Detect which cell encompasses the target text, then output its (x, y) center coordinate. 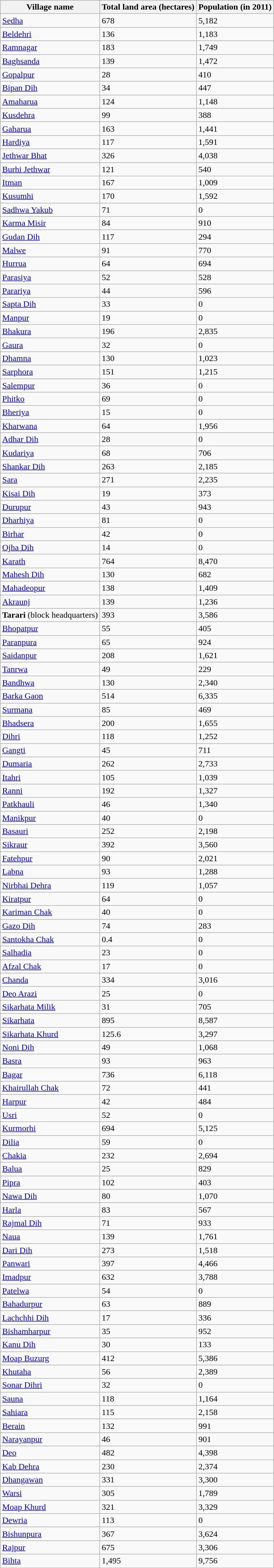
Village name (50, 7)
1,327 (235, 791)
Harpur (50, 1102)
31 (148, 1007)
Bishamharpur (50, 1331)
567 (235, 1209)
8,587 (235, 1020)
482 (148, 1453)
1,236 (235, 602)
Saidanpur (50, 656)
Sikarhata Khurd (50, 1034)
514 (148, 696)
65 (148, 642)
54 (148, 1291)
410 (235, 75)
405 (235, 629)
45 (148, 750)
Sikarhata Milik (50, 1007)
889 (235, 1304)
136 (148, 34)
632 (148, 1277)
Labna (50, 872)
4,038 (235, 155)
1,655 (235, 723)
764 (148, 561)
3,586 (235, 615)
8,470 (235, 561)
Akraunj (50, 602)
262 (148, 764)
2,694 (235, 1155)
2,733 (235, 764)
3,788 (235, 1277)
2,158 (235, 1412)
5,386 (235, 1358)
163 (148, 129)
705 (235, 1007)
Kharwana (50, 426)
Karath (50, 561)
Population (in 2011) (235, 7)
Khutaha (50, 1372)
Panwari (50, 1264)
Kusumhi (50, 196)
4,466 (235, 1264)
1,749 (235, 48)
Salhadia (50, 953)
Sikarhata (50, 1020)
Malwe (50, 250)
1,409 (235, 588)
770 (235, 250)
273 (148, 1250)
1,621 (235, 656)
Basra (50, 1061)
3,306 (235, 1547)
388 (235, 115)
Sikraur (50, 845)
Dhangawan (50, 1480)
Gaharua (50, 129)
167 (148, 183)
1,495 (148, 1561)
84 (148, 223)
3,297 (235, 1034)
3,560 (235, 845)
901 (235, 1439)
1,023 (235, 358)
Harla (50, 1209)
Naua (50, 1236)
170 (148, 196)
69 (148, 399)
Imadpur (50, 1277)
Barka Gaon (50, 696)
Bagar (50, 1075)
4,398 (235, 1453)
Kariman Chak (50, 912)
Moap Khurd (50, 1507)
596 (235, 291)
5,125 (235, 1129)
294 (235, 237)
Sarphora (50, 372)
Noni Dih (50, 1048)
Narayanpur (50, 1439)
90 (148, 858)
Gazo Dih (50, 926)
Dewria (50, 1520)
829 (235, 1169)
1,070 (235, 1196)
Mahesh Dih (50, 574)
14 (148, 547)
Baghsanda (50, 61)
Manpur (50, 318)
Nirbhai Dehra (50, 885)
23 (148, 953)
Dihri (50, 737)
Kiratpur (50, 899)
Basauri (50, 831)
Birhar (50, 534)
Bhadsera (50, 723)
2,185 (235, 466)
675 (148, 1547)
Afzal Chak (50, 966)
44 (148, 291)
540 (235, 169)
678 (148, 21)
1,518 (235, 1250)
Santokha Chak (50, 939)
83 (148, 1209)
963 (235, 1061)
484 (235, 1102)
1,057 (235, 885)
Amaharua (50, 102)
56 (148, 1372)
331 (148, 1480)
706 (235, 453)
1,761 (235, 1236)
1,472 (235, 61)
Khairullah Chak (50, 1088)
393 (148, 615)
183 (148, 48)
Dhamna (50, 358)
Sadhwa Yakub (50, 210)
1,164 (235, 1399)
Tarari (block headquarters) (50, 615)
Phitko (50, 399)
3,624 (235, 1534)
Karma Misir (50, 223)
36 (148, 385)
Rajmal Dih (50, 1223)
3,329 (235, 1507)
910 (235, 223)
80 (148, 1196)
200 (148, 723)
1,789 (235, 1493)
232 (148, 1155)
Salempur (50, 385)
33 (148, 304)
1,039 (235, 777)
34 (148, 88)
Patkhauli (50, 804)
Gopalpur (50, 75)
Kab Dehra (50, 1466)
711 (235, 750)
Bhopatpur (50, 629)
Sonar Dihri (50, 1385)
102 (148, 1182)
Sara (50, 480)
Sapta Dih (50, 304)
736 (148, 1075)
Gangti (50, 750)
Ramnagar (50, 48)
Nawa Dih (50, 1196)
397 (148, 1264)
230 (148, 1466)
105 (148, 777)
895 (148, 1020)
Ojha Dih (50, 547)
441 (235, 1088)
1,441 (235, 129)
326 (148, 155)
Chanda (50, 980)
Itman (50, 183)
Burhi Jethwar (50, 169)
1,009 (235, 183)
Dumaria (50, 764)
Lachchhi Dih (50, 1318)
283 (235, 926)
15 (148, 413)
392 (148, 845)
1,215 (235, 372)
2,374 (235, 1466)
Hardiya (50, 142)
Parariya (50, 291)
Usri (50, 1115)
1,591 (235, 142)
Bandhwa (50, 683)
Dari Dih (50, 1250)
Gudan Dih (50, 237)
0.4 (148, 939)
336 (235, 1318)
113 (148, 1520)
Bheriya (50, 413)
1,340 (235, 804)
85 (148, 710)
192 (148, 791)
Deo Arazi (50, 993)
403 (235, 1182)
124 (148, 102)
1,592 (235, 196)
991 (235, 1426)
447 (235, 88)
1,956 (235, 426)
119 (148, 885)
Tanrwa (50, 669)
Mahadeopur (50, 588)
305 (148, 1493)
Kusdehra (50, 115)
Hurrua (50, 264)
Kisai Dih (50, 493)
Bipan Dih (50, 88)
Patelwa (50, 1291)
30 (148, 1345)
91 (148, 250)
Berain (50, 1426)
Parasiya (50, 277)
Adhar Dih (50, 439)
Kanu Dih (50, 1345)
Moap Buzurg (50, 1358)
5,182 (235, 21)
121 (148, 169)
43 (148, 507)
373 (235, 493)
Sedha (50, 21)
3,300 (235, 1480)
Bihta (50, 1561)
Paranpura (50, 642)
1,148 (235, 102)
63 (148, 1304)
Dilia (50, 1142)
Kudariya (50, 453)
2,835 (235, 331)
Durupur (50, 507)
1,252 (235, 737)
6,118 (235, 1075)
Sauna (50, 1399)
55 (148, 629)
Balua (50, 1169)
229 (235, 669)
196 (148, 331)
Itahri (50, 777)
208 (148, 656)
Bahadurpur (50, 1304)
933 (235, 1223)
9,756 (235, 1561)
682 (235, 574)
72 (148, 1088)
Kurmorhi (50, 1129)
59 (148, 1142)
Ranni (50, 791)
115 (148, 1412)
367 (148, 1534)
1,288 (235, 872)
334 (148, 980)
1,068 (235, 1048)
Warsi (50, 1493)
132 (148, 1426)
Dharhiya (50, 520)
2,021 (235, 858)
1,183 (235, 34)
125.6 (148, 1034)
Beldehri (50, 34)
412 (148, 1358)
2,340 (235, 683)
Surmana (50, 710)
Bhakura (50, 331)
263 (148, 466)
924 (235, 642)
6,335 (235, 696)
469 (235, 710)
Pipra (50, 1182)
528 (235, 277)
68 (148, 453)
Rajpur (50, 1547)
Shankar Dih (50, 466)
Gaura (50, 345)
74 (148, 926)
35 (148, 1331)
Jethwar Bhat (50, 155)
2,198 (235, 831)
943 (235, 507)
99 (148, 115)
138 (148, 588)
Deo (50, 1453)
Chakia (50, 1155)
321 (148, 1507)
81 (148, 520)
Total land area (hectares) (148, 7)
952 (235, 1331)
Sahiara (50, 1412)
151 (148, 372)
Fatehpur (50, 858)
252 (148, 831)
2,389 (235, 1372)
3,016 (235, 980)
Bishunpura (50, 1534)
133 (235, 1345)
271 (148, 480)
Manikpur (50, 818)
2,235 (235, 480)
